Determine the (X, Y) coordinate at the center of the cell enclosing the given text.  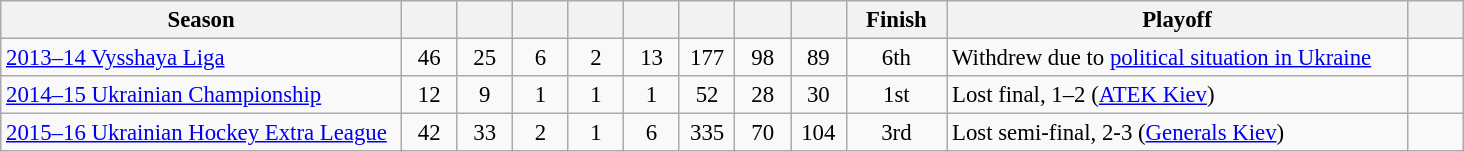
30 (818, 95)
Finish (896, 20)
46 (429, 58)
Season (202, 20)
2014–15 Ukrainian Championship (202, 95)
3rd (896, 133)
Withdrew due to political situation in Ukraine (1178, 58)
Lost semi-final, 2-3 (Generals Kiev) (1178, 133)
52 (707, 95)
28 (763, 95)
13 (652, 58)
Playoff (1178, 20)
98 (763, 58)
1st (896, 95)
12 (429, 95)
335 (707, 133)
89 (818, 58)
9 (485, 95)
42 (429, 133)
Lost final, 1–2 (ATEK Kiev) (1178, 95)
2015–16 Ukrainian Hockey Extra League (202, 133)
25 (485, 58)
177 (707, 58)
6th (896, 58)
33 (485, 133)
70 (763, 133)
2013–14 Vysshaya Liga (202, 58)
104 (818, 133)
